Identify which cell holds the provided text, then report its (X, Y) central coordinate. 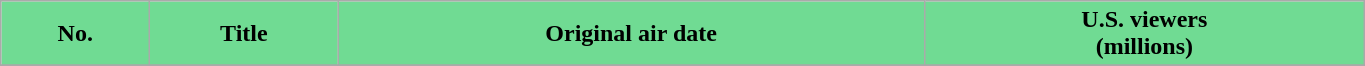
Original air date (631, 34)
U.S. viewers(millions) (1144, 34)
Title (244, 34)
No. (76, 34)
